For the text-containing cell, return its midpoint in (X, Y) coordinate format. 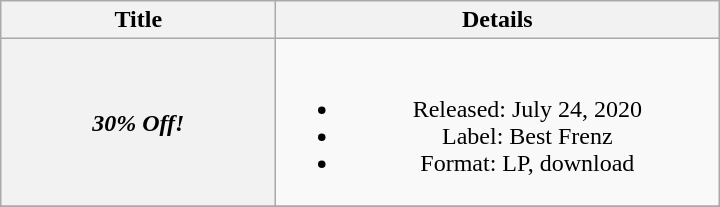
Title (138, 20)
30% Off! (138, 122)
Released: July 24, 2020Label: Best FrenzFormat: LP, download (498, 122)
Details (498, 20)
